From the cell containing the given text, extract its center point as [X, Y] coordinate. 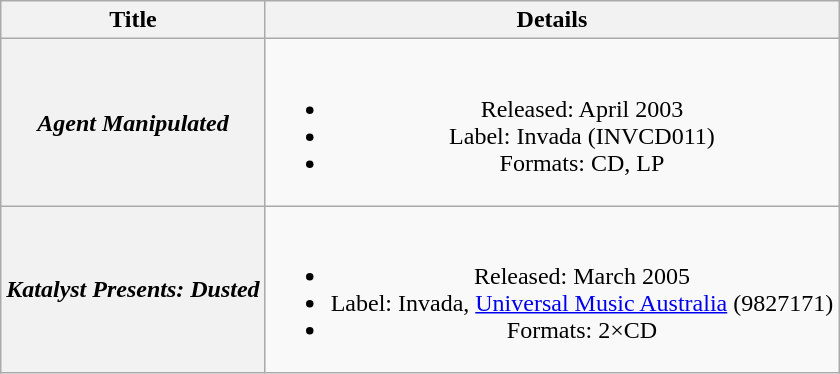
Details [552, 20]
Released: April 2003Label: Invada (INVCD011)Formats: CD, LP [552, 122]
Katalyst Presents: Dusted [133, 290]
Released: March 2005Label: Invada, Universal Music Australia (9827171)Formats: 2×CD [552, 290]
Agent Manipulated [133, 122]
Title [133, 20]
